Search for the cell housing the specified text and yield its [x, y] center coordinate. 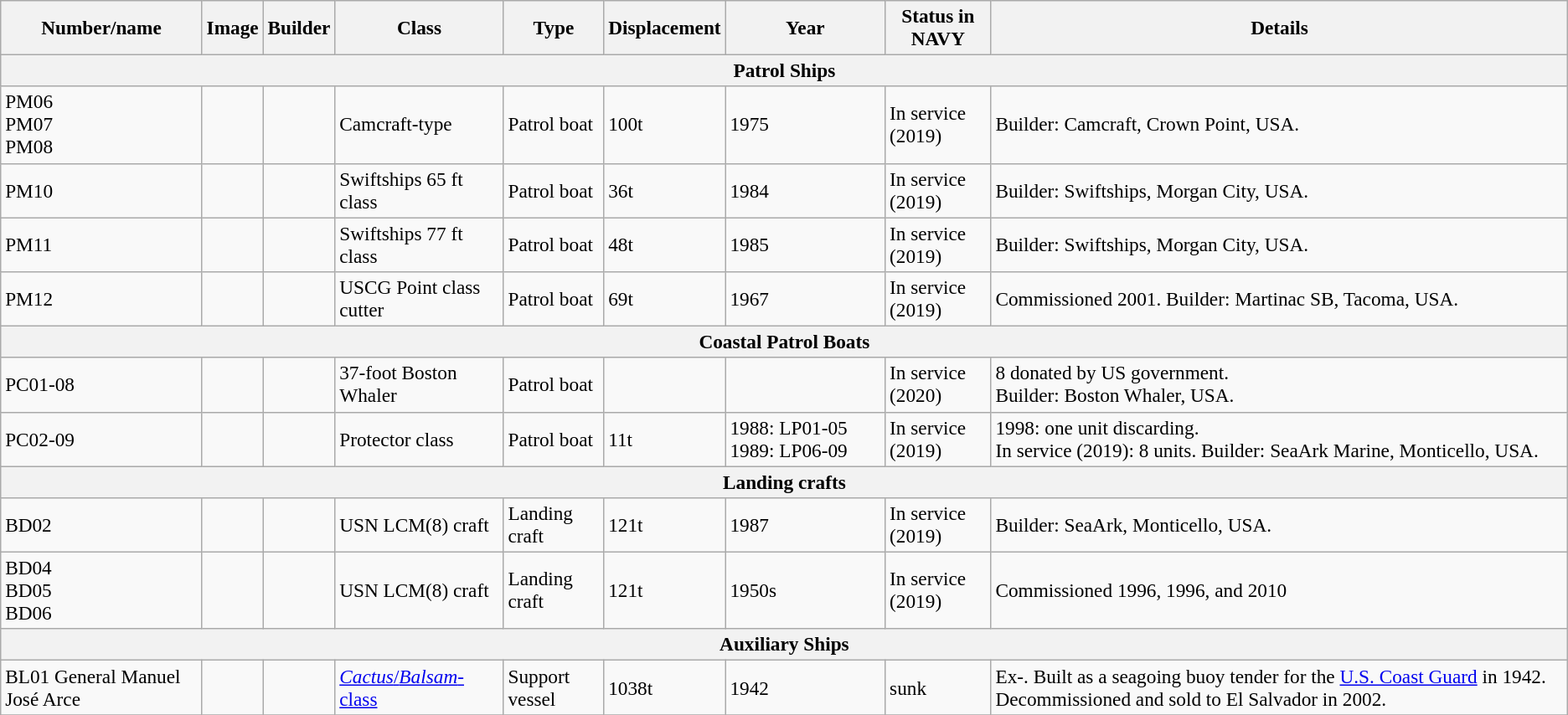
In service (2020) [938, 385]
Details [1280, 27]
Commissioned 2001. Builder: Martinac SB, Tacoma, USA. [1280, 298]
PC02-09 [101, 439]
Year [806, 27]
sunk [938, 687]
Number/name [101, 27]
PM11 [101, 244]
Class [419, 27]
Protector class [419, 439]
1984 [806, 191]
BD04BD05BD06 [101, 590]
Displacement [665, 27]
37-foot Boston Whaler [419, 385]
Landing crafts [784, 481]
Builder: SeaArk, Monticello, USA. [1280, 524]
Patrol Ships [784, 70]
48t [665, 244]
Image [233, 27]
Ex-. Built as a seagoing buoy tender for the U.S. Coast Guard in 1942. Decommissioned and sold to El Salvador in 2002. [1280, 687]
1985 [806, 244]
Camcraft-type [419, 125]
Commissioned 1996, 1996, and 2010 [1280, 590]
1988: LP01-05 1989: LP06-09 [806, 439]
36t [665, 191]
PM10 [101, 191]
BL01 General Manuel José Arce [101, 687]
1967 [806, 298]
Status in NAVY [938, 27]
Coastal Patrol Boats [784, 342]
100t [665, 125]
PM06PM07PM08 [101, 125]
69t [665, 298]
USCG Point class cutter [419, 298]
Auxiliary Ships [784, 645]
Cactus/Balsam-class [419, 687]
PM12 [101, 298]
1038t [665, 687]
PC01-08 [101, 385]
1942 [806, 687]
BD02 [101, 524]
1987 [806, 524]
1950s [806, 590]
11t [665, 439]
Builder: Camcraft, Crown Point, USA. [1280, 125]
Builder [299, 27]
Swiftships 65 ft class [419, 191]
Swiftships 77 ft class [419, 244]
Support vessel [554, 687]
Type [554, 27]
1998: one unit discarding.In service (2019): 8 units. Builder: SeaArk Marine, Monticello, USA. [1280, 439]
1975 [806, 125]
8 donated by US government.Builder: Boston Whaler, USA. [1280, 385]
